Return (X, Y) of the center of cell containing provided text 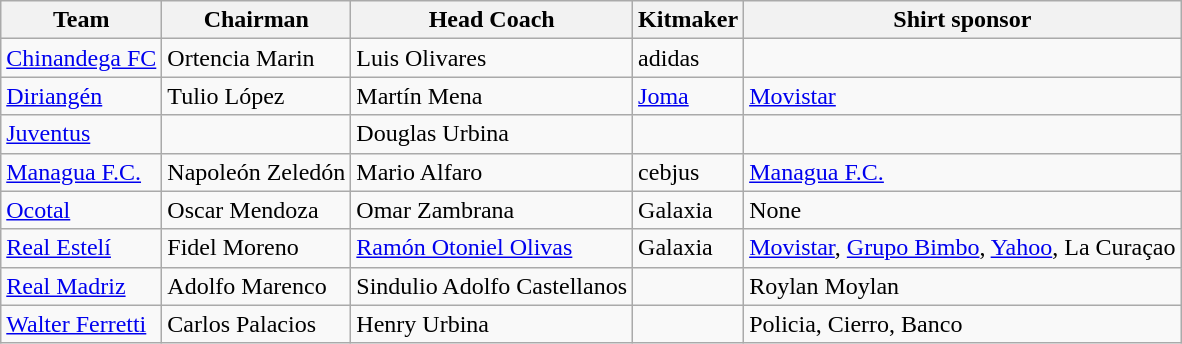
Policia, Cierro, Banco (962, 324)
Juventus (82, 134)
Shirt sponsor (962, 20)
Head Coach (492, 20)
Joma (688, 96)
adidas (688, 58)
Diriangén (82, 96)
Roylan Moylan (962, 286)
Martín Mena (492, 96)
None (962, 210)
Ocotal (82, 210)
Walter Ferretti (82, 324)
Real Estelí (82, 248)
Douglas Urbina (492, 134)
Carlos Palacios (256, 324)
Omar Zambrana (492, 210)
Movistar, Grupo Bimbo, Yahoo, La Curaçao (962, 248)
Sindulio Adolfo Castellanos (492, 286)
Kitmaker (688, 20)
Adolfo Marenco (256, 286)
Oscar Mendoza (256, 210)
Ortencia Marin (256, 58)
Team (82, 20)
Chinandega FC (82, 58)
Napoleón Zeledón (256, 172)
Tulio López (256, 96)
Fidel Moreno (256, 248)
Movistar (962, 96)
Real Madriz (82, 286)
Chairman (256, 20)
Mario Alfaro (492, 172)
Ramón Otoniel Olivas (492, 248)
Luis Olivares (492, 58)
cebjus (688, 172)
Henry Urbina (492, 324)
